Pinpoint the cell where the given text exists, returning its (X, Y) midpoint coordinate. 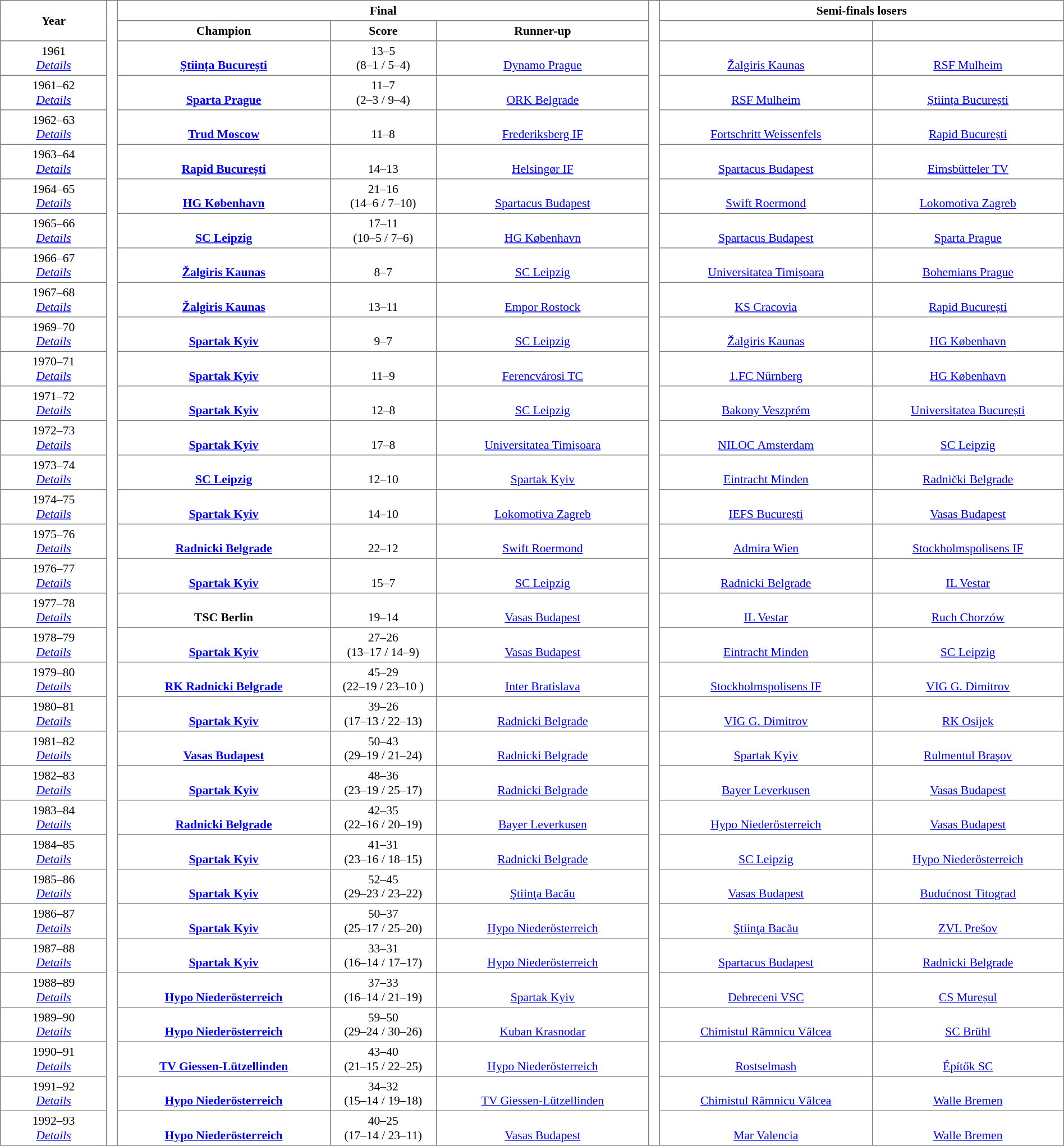
21–16 (14–6 / 7–10) (383, 196)
41–31 (23–16 / 18–15) (383, 852)
Budućnost Titograd (967, 887)
11–9 (383, 369)
Rulmentul Braşov (967, 749)
43–40 (21–15 / 22–25) (383, 1059)
Empor Rostock (542, 300)
Bohemians Prague (967, 265)
1973–74Details (54, 473)
50–37 (25–17 / 25–20) (383, 921)
Helsingør IF (542, 162)
Kuban Krasnodar (542, 1025)
1974–75Details (54, 507)
12–8 (383, 404)
CS Mureșul (967, 990)
Inter Bratislava (542, 680)
11–7 (2–3 / 9–4) (383, 93)
1972–73Details (54, 438)
RK Osijek (967, 714)
22–12 (383, 542)
1961Details (54, 58)
1977–78Details (54, 611)
13–11 (383, 300)
17–11 (10–5 / 7–6) (383, 231)
1987–88Details (54, 956)
KS Cracovia (765, 300)
17–8 (383, 438)
Ruch Chorzów (967, 611)
Fortschritt Weissenfels (765, 127)
1992–93Details (54, 1128)
9–7 (383, 334)
ORK Belgrade (542, 93)
Universitatea București (967, 404)
SC Brühl (967, 1025)
1990–91Details (54, 1059)
1983–84Details (54, 818)
RK Radnicki Belgrade (223, 680)
45–29 (22–19 / 23–10 ) (383, 680)
8–7 (383, 265)
NILOC Amsterdam (765, 438)
Champion (223, 31)
11–8 (383, 127)
1984–85Details (54, 852)
37–33 (16–14 / 21–19) (383, 990)
14–10 (383, 507)
59–50 (29–24 / 30–26) (383, 1025)
1964–65Details (54, 196)
13–5 (8–1 / 5–4) (383, 58)
1988–89Details (54, 990)
42–35 (22–16 / 20–19) (383, 818)
1985–86Details (54, 887)
40–25 (17–14 / 23–11) (383, 1128)
Runner-up (542, 31)
1963–64Details (54, 162)
1979–80Details (54, 680)
1966–67Details (54, 265)
Year (54, 21)
15–7 (383, 576)
Eimsbütteler TV (967, 162)
1982–83Details (54, 783)
1978–79Details (54, 645)
50–43 (29–19 / 21–24) (383, 749)
1975–76Details (54, 542)
34–32 (15–14 / 19–18) (383, 1094)
1986–87Details (54, 921)
27–26 (13–17 / 14–9) (383, 645)
IEFS București (765, 507)
33–31 (16–14 / 17–17) (383, 956)
39–26 (17–13 / 22–13) (383, 714)
1.FC Nürnberg (765, 369)
48–36 (23–19 / 25–17) (383, 783)
1989–90Details (54, 1025)
1976–77Details (54, 576)
Építők SC (967, 1059)
1967–68Details (54, 300)
1961–62Details (54, 93)
Score (383, 31)
Debreceni VSC (765, 990)
12–10 (383, 473)
1962–63Details (54, 127)
Rostselmash (765, 1059)
52–45 (29–23 / 23–22) (383, 887)
Admira Wien (765, 542)
ZVL Prešov (967, 921)
1971–72Details (54, 404)
1980–81Details (54, 714)
Trud Moscow (223, 127)
Dynamo Prague (542, 58)
1969–70Details (54, 334)
Frederiksberg IF (542, 127)
14–13 (383, 162)
1965–66Details (54, 231)
Ferencvárosi TC (542, 369)
1991–92Details (54, 1094)
1981–82Details (54, 749)
Semi-finals losers (861, 11)
Final (383, 11)
1970–71Details (54, 369)
TSC Berlin (223, 611)
19–14 (383, 611)
Radnički Belgrade (967, 473)
Mar Valencia (765, 1128)
Bakony Veszprém (765, 404)
